Detect which cell encompasses the target text, then output its [X, Y] center coordinate. 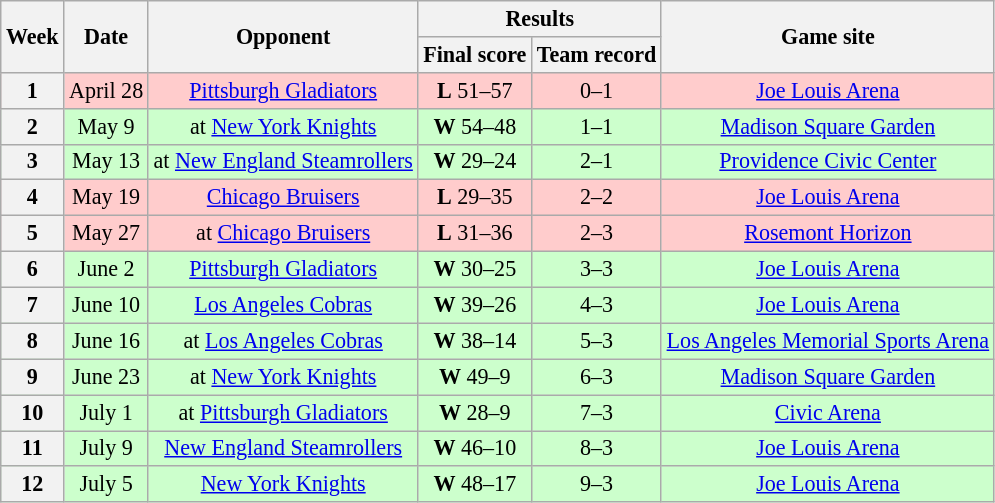
7 [32, 305]
3 [32, 162]
W 54–48 [475, 126]
May 27 [106, 233]
3–3 [597, 269]
6 [32, 269]
1 [32, 90]
W 38–14 [475, 341]
4 [32, 198]
July 1 [106, 412]
Final score [475, 54]
2 [32, 126]
April 28 [106, 90]
W 39–26 [475, 305]
July 5 [106, 484]
Week [32, 36]
W 28–9 [475, 412]
6–3 [597, 377]
June 16 [106, 341]
0–1 [597, 90]
9 [32, 377]
New England Steamrollers [283, 448]
8–3 [597, 448]
Los Angeles Cobras [283, 305]
W 29–24 [475, 162]
Results [540, 18]
Los Angeles Memorial Sports Arena [828, 341]
2–2 [597, 198]
Game site [828, 36]
10 [32, 412]
L 51–57 [475, 90]
11 [32, 448]
8 [32, 341]
W 49–9 [475, 377]
June 23 [106, 377]
L 29–35 [475, 198]
2–3 [597, 233]
4–3 [597, 305]
July 9 [106, 448]
May 13 [106, 162]
W 30–25 [475, 269]
W 48–17 [475, 484]
at Chicago Bruisers [283, 233]
Rosemont Horizon [828, 233]
Providence Civic Center [828, 162]
June 2 [106, 269]
at Los Angeles Cobras [283, 341]
May 9 [106, 126]
at New England Steamrollers [283, 162]
W 46–10 [475, 448]
May 19 [106, 198]
5 [32, 233]
Civic Arena [828, 412]
Chicago Bruisers [283, 198]
1–1 [597, 126]
Opponent [283, 36]
June 10 [106, 305]
9–3 [597, 484]
5–3 [597, 341]
Team record [597, 54]
7–3 [597, 412]
Date [106, 36]
New York Knights [283, 484]
2–1 [597, 162]
at Pittsburgh Gladiators [283, 412]
12 [32, 484]
L 31–36 [475, 233]
